Output the [X, Y] coordinate of the center of the cell containing the given text.  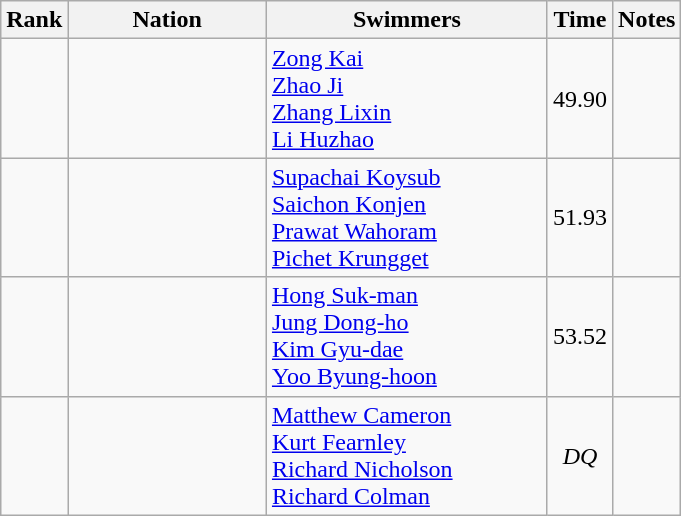
53.52 [580, 336]
Time [580, 20]
51.93 [580, 218]
49.90 [580, 98]
Supachai Koysub Saichon Konjen Prawat Wahoram Pichet Krungget [406, 218]
Matthew Cameron Kurt Fearnley Richard Nicholson Richard Colman [406, 456]
Notes [647, 20]
Nation [168, 20]
Rank [34, 20]
Hong Suk-man Jung Dong-ho Kim Gyu-dae Yoo Byung-hoon [406, 336]
DQ [580, 456]
Zong Kai Zhao Ji Zhang Lixin Li Huzhao [406, 98]
Swimmers [406, 20]
